Locate the cell with the specified text and output its [X, Y] center coordinate. 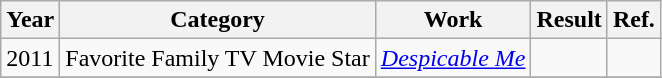
2011 [30, 58]
Favorite Family TV Movie Star [218, 58]
Category [218, 20]
Work [453, 20]
Result [569, 20]
Ref. [634, 20]
Despicable Me [453, 58]
Year [30, 20]
